Determine the [X, Y] coordinate at the center of the cell enclosing the given text.  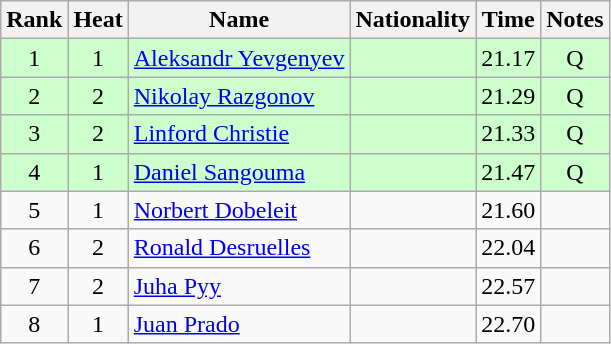
4 [34, 172]
Linford Christie [239, 134]
21.17 [508, 58]
Name [239, 20]
6 [34, 248]
Norbert Dobeleit [239, 210]
21.47 [508, 172]
Aleksandr Yevgenyev [239, 58]
21.33 [508, 134]
Rank [34, 20]
22.04 [508, 248]
Heat [98, 20]
22.70 [508, 324]
Nationality [413, 20]
21.29 [508, 96]
7 [34, 286]
5 [34, 210]
Nikolay Razgonov [239, 96]
22.57 [508, 286]
Ronald Desruelles [239, 248]
3 [34, 134]
21.60 [508, 210]
Juha Pyy [239, 286]
Daniel Sangouma [239, 172]
Time [508, 20]
Notes [575, 20]
8 [34, 324]
Juan Prado [239, 324]
